Output the [X, Y] coordinate of the center of the cell containing the given text.  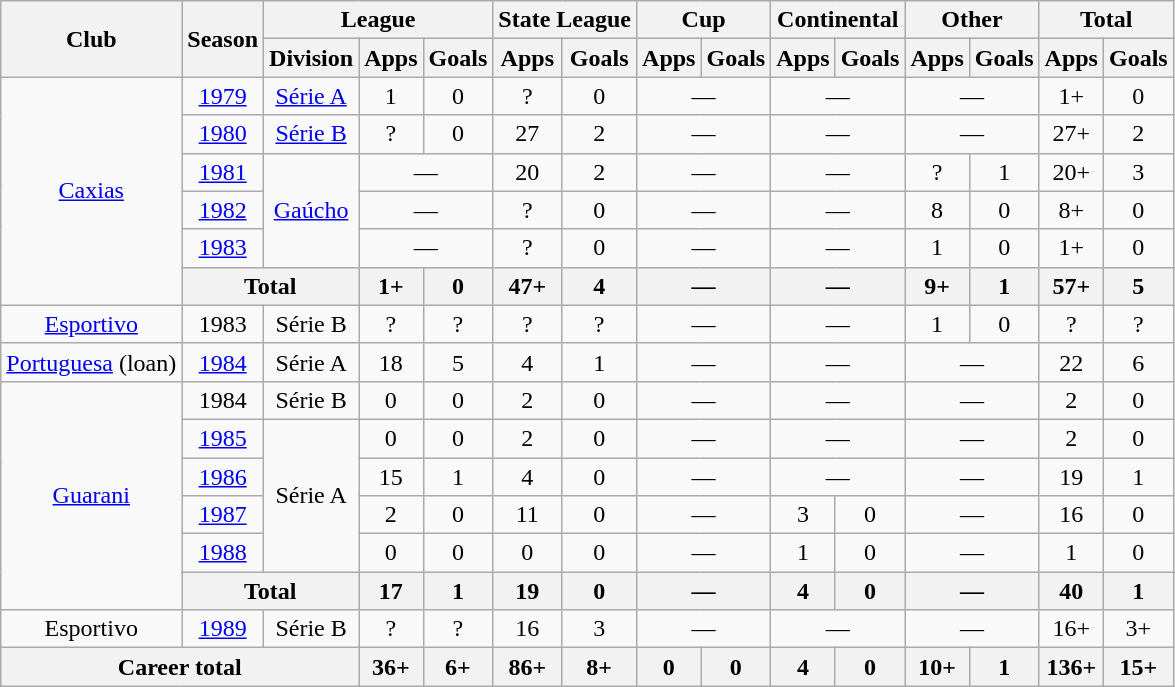
8 [937, 210]
1981 [223, 172]
Division [312, 58]
Continental [838, 20]
18 [391, 362]
27 [528, 134]
16+ [1071, 629]
1980 [223, 134]
1988 [223, 553]
10+ [937, 667]
Caxias [92, 191]
1982 [223, 210]
Gaúcho [312, 210]
1989 [223, 629]
6 [1138, 362]
15 [391, 477]
11 [528, 515]
1987 [223, 515]
6+ [458, 667]
1986 [223, 477]
Guarani [92, 495]
Portuguesa (loan) [92, 362]
Cup [704, 20]
State League [565, 20]
9+ [937, 286]
1979 [223, 96]
15+ [1138, 667]
Career total [180, 667]
57+ [1071, 286]
40 [1071, 591]
36+ [391, 667]
27+ [1071, 134]
86+ [528, 667]
17 [391, 591]
47+ [528, 286]
20 [528, 172]
Season [223, 39]
20+ [1071, 172]
1985 [223, 438]
Other [972, 20]
3+ [1138, 629]
League [378, 20]
Club [92, 39]
136+ [1071, 667]
22 [1071, 362]
